From the cell containing the given text, extract its center point as [X, Y] coordinate. 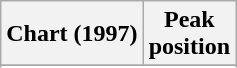
Peakposition [189, 34]
Chart (1997) [72, 34]
